Locate the cell with the specified text and output its [X, Y] center coordinate. 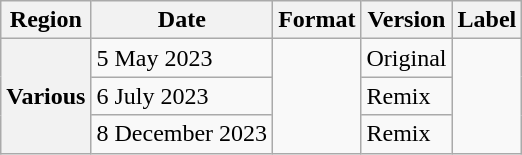
6 July 2023 [182, 96]
Original [406, 58]
Format [317, 20]
5 May 2023 [182, 58]
8 December 2023 [182, 134]
Label [487, 20]
Date [182, 20]
Various [46, 96]
Region [46, 20]
Version [406, 20]
